Return the (x, y) coordinate for the center point of the cell that contains the specified text.  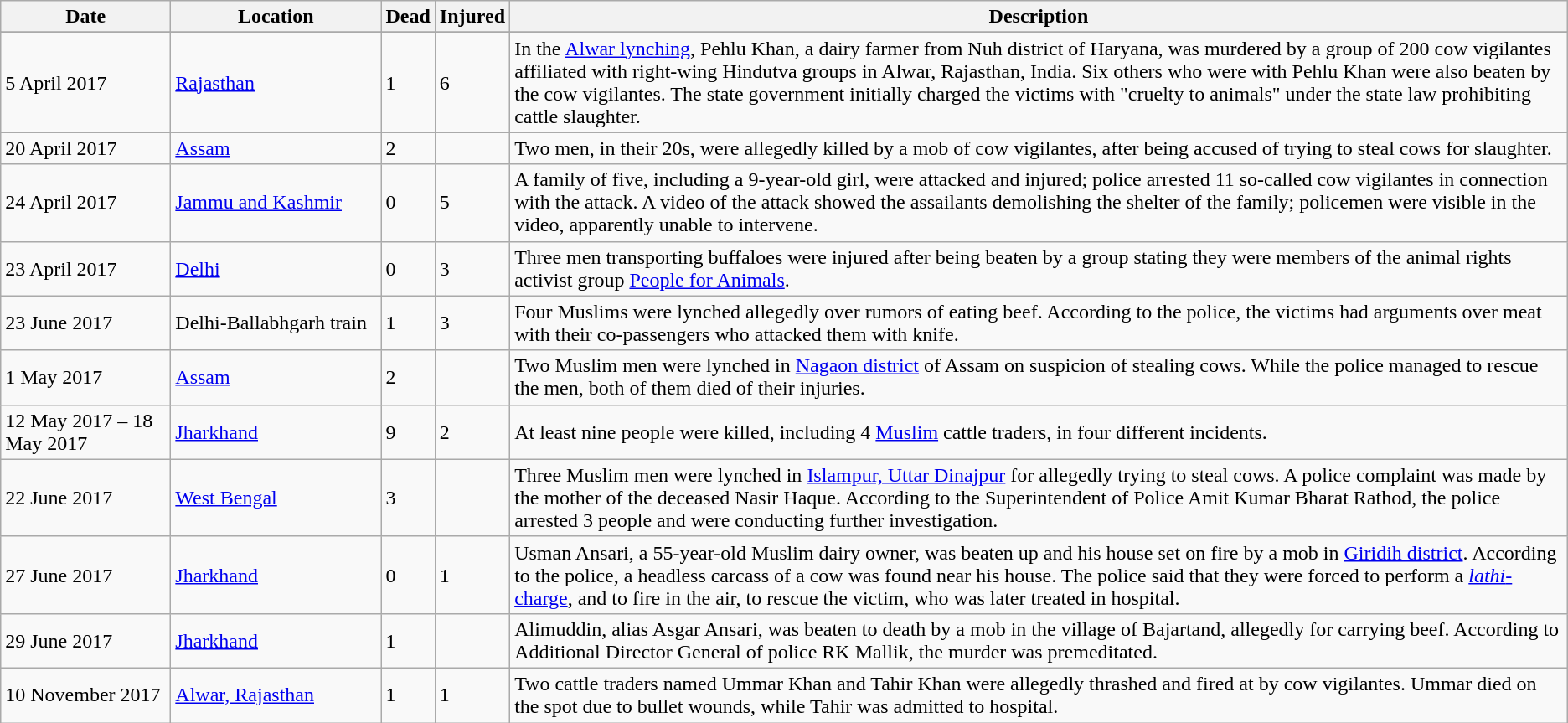
Rajasthan (276, 82)
24 April 2017 (85, 203)
23 June 2017 (85, 323)
10 November 2017 (85, 695)
Description (1039, 17)
1 May 2017 (85, 377)
5 (472, 203)
9 (408, 432)
Injured (472, 17)
20 April 2017 (85, 148)
At least nine people were killed, including 4 Muslim cattle traders, in four different incidents. (1039, 432)
Alwar, Rajasthan (276, 695)
27 June 2017 (85, 575)
Delhi (276, 268)
22 June 2017 (85, 498)
West Bengal (276, 498)
29 June 2017 (85, 640)
Location (276, 17)
Date (85, 17)
Two men, in their 20s, were allegedly killed by a mob of cow vigilantes, after being accused of trying to steal cows for slaughter. (1039, 148)
Dead (408, 17)
5 April 2017 (85, 82)
Jammu and Kashmir (276, 203)
Delhi-Ballabhgarh train (276, 323)
23 April 2017 (85, 268)
12 May 2017 – 18 May 2017 (85, 432)
6 (472, 82)
